Search for the cell housing the specified text and yield its (X, Y) center coordinate. 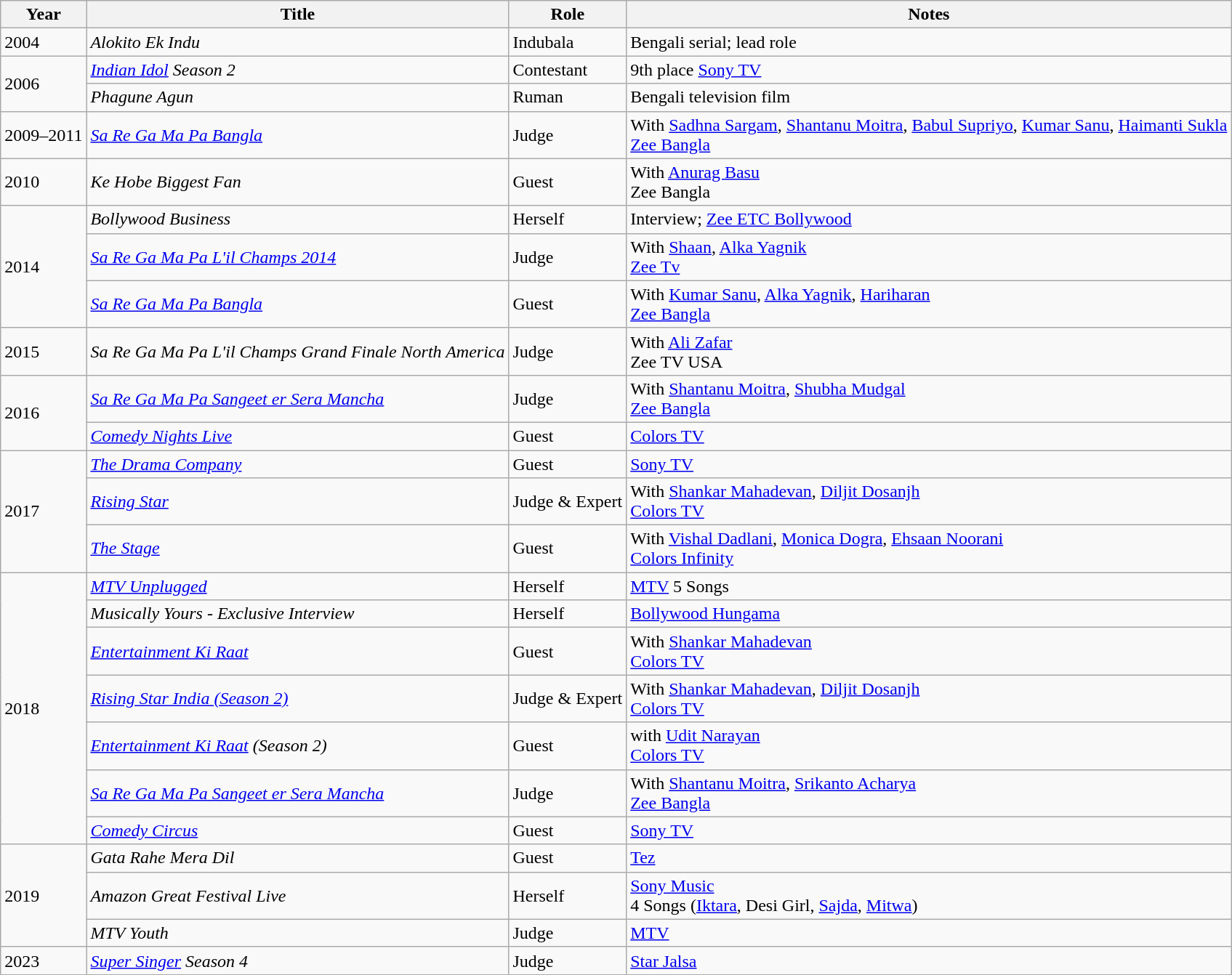
Rising Star (298, 501)
Role (568, 15)
With Shankar MahadevanColors TV (929, 651)
With Vishal Dadlani, Monica Dogra, Ehsaan NooraniColors Infinity (929, 549)
Bollywood Business (298, 219)
Bengali serial; lead role (929, 42)
With Kumar Sanu, Alka Yagnik, HariharanZee Bangla (929, 304)
2016 (44, 413)
Entertainment Ki Raat (298, 651)
2006 (44, 84)
Notes (929, 15)
With Shaan, Alka YagnikZee Tv (929, 257)
with Udit NarayanColors TV (929, 745)
2015 (44, 352)
Year (44, 15)
2009–2011 (44, 135)
2004 (44, 42)
With Ali ZafarZee TV USA (929, 352)
Colors TV (929, 436)
MTV Youth (298, 933)
2019 (44, 895)
Sa Re Ga Ma Pa L'il Champs Grand Finale North America (298, 352)
Entertainment Ki Raat (Season 2) (298, 745)
Contestant (568, 70)
Sony Music4 Songs (Iktara, Desi Girl, Sajda, Mitwa) (929, 895)
MTV (929, 933)
Musically Yours - Exclusive Interview (298, 614)
Ke Hobe Biggest Fan (298, 182)
MTV 5 Songs (929, 586)
Indubala (568, 42)
Super Singer Season 4 (298, 960)
Sa Re Ga Ma Pa L'il Champs 2014 (298, 257)
Rising Star India (Season 2) (298, 699)
Tez (929, 858)
Alokito Ek Indu (298, 42)
9th place Sony TV (929, 70)
With Shantanu Moitra, Shubha MudgalZee Bangla (929, 398)
Comedy Nights Live (298, 436)
Bengali television film (929, 97)
Ruman (568, 97)
2010 (44, 182)
With Sadhna Sargam, Shantanu Moitra, Babul Supriyo, Kumar Sanu, Haimanti SuklaZee Bangla (929, 135)
2018 (44, 708)
Phagune Agun (298, 97)
Interview; Zee ETC Bollywood (929, 219)
The Stage (298, 549)
Comedy Circus (298, 830)
Bollywood Hungama (929, 614)
Gata Rahe Mera Dil (298, 858)
The Drama Company (298, 464)
Star Jalsa (929, 960)
MTV Unplugged (298, 586)
Amazon Great Festival Live (298, 895)
Indian Idol Season 2 (298, 70)
2014 (44, 267)
2023 (44, 960)
With Anurag BasuZee Bangla (929, 182)
With Shantanu Moitra, Srikanto AcharyaZee Bangla (929, 793)
Title (298, 15)
2017 (44, 511)
